From the cell containing the given text, extract its center point as [x, y] coordinate. 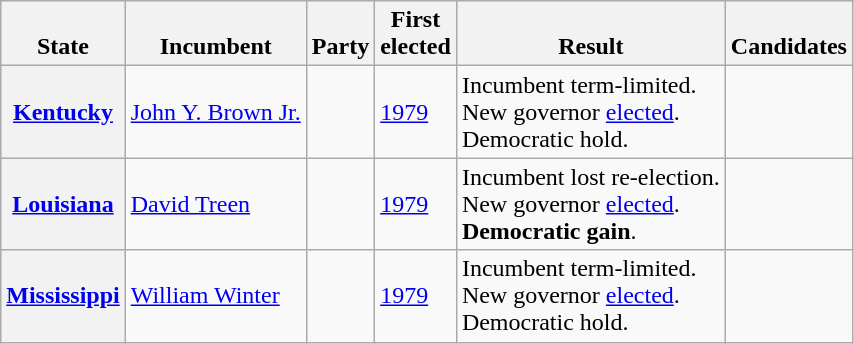
Candidates [788, 34]
State [63, 34]
Firstelected [416, 34]
Incumbent [216, 34]
Result [590, 34]
John Y. Brown Jr. [216, 112]
William Winter [216, 296]
Mississippi [63, 296]
Party [340, 34]
Louisiana [63, 204]
Incumbent lost re-election. New governor elected. Democratic gain. [590, 204]
David Treen [216, 204]
Kentucky [63, 112]
